Extract the [X, Y] coordinate from the center of the cell holding the provided text.  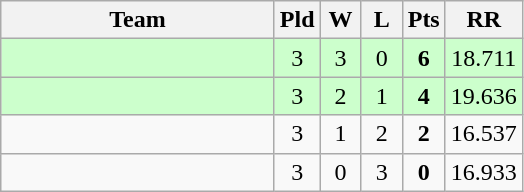
W [340, 20]
RR [484, 20]
Pts [424, 20]
L [382, 20]
16.933 [484, 172]
18.711 [484, 58]
6 [424, 58]
4 [424, 96]
Team [138, 20]
19.636 [484, 96]
Pld [297, 20]
16.537 [484, 134]
